Find where the given text appears and provide that cell's center as (X, Y) coordinate. 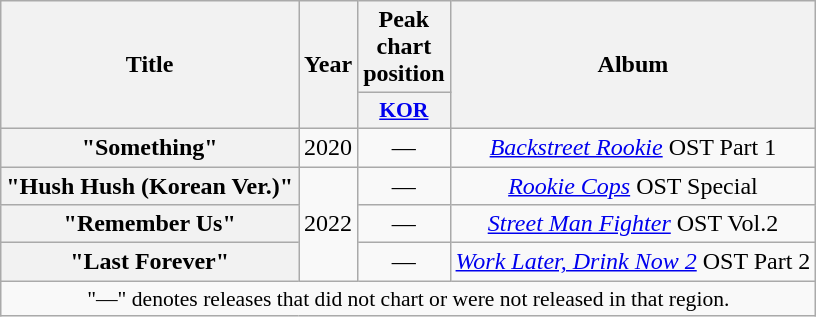
"Something" (150, 147)
2022 (328, 223)
Year (328, 65)
Work Later, Drink Now 2 OST Part 2 (633, 262)
Peak chart position (404, 47)
"Hush Hush (Korean Ver.)" (150, 185)
KOR (404, 111)
Album (633, 65)
Backstreet Rookie OST Part 1 (633, 147)
Rookie Cops OST Special (633, 185)
"Remember Us" (150, 224)
2020 (328, 147)
Title (150, 65)
"—" denotes releases that did not chart or were not released in that region. (408, 299)
Street Man Fighter OST Vol.2 (633, 224)
"Last Forever" (150, 262)
